Pinpoint the cell where the given text exists, returning its [X, Y] midpoint coordinate. 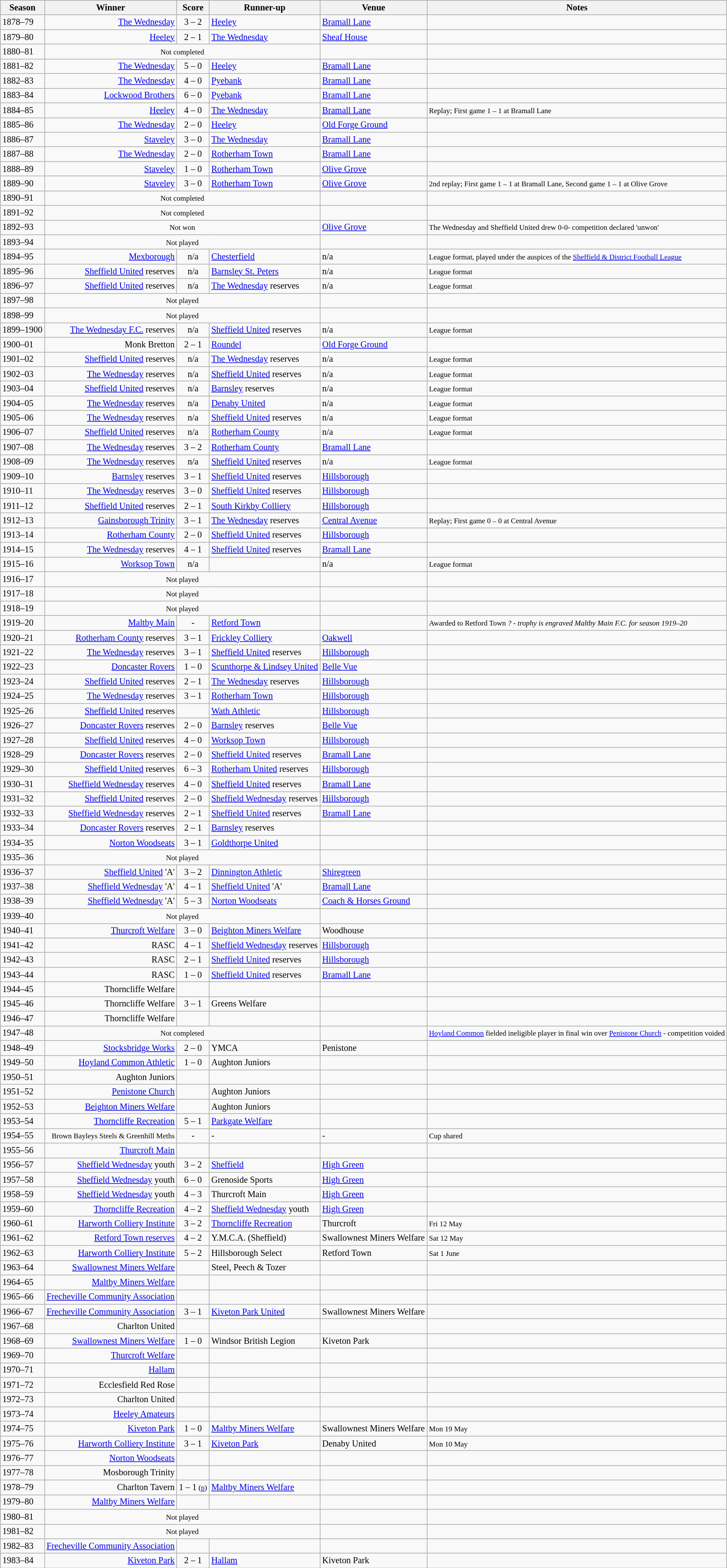
Maltby Main [111, 623]
Penistone Church [111, 1092]
1937–38 [23, 887]
1905–06 [23, 418]
1896–97 [23, 286]
1959–60 [23, 1209]
1928–29 [23, 755]
1976–77 [23, 1458]
1911–12 [23, 506]
1929–30 [23, 769]
1962–63 [23, 1253]
1955–56 [23, 1151]
1965–66 [23, 1297]
Coach & Horses Ground [373, 901]
1924–25 [23, 696]
1912–13 [23, 520]
Thurcroft [373, 1224]
1944–45 [23, 989]
Sheffield [265, 1165]
Replay; First game 1 – 1 at Bramall Lane [577, 110]
6 – 3 [193, 769]
1909–10 [23, 476]
1880–81 [23, 51]
1942–43 [23, 960]
1925–26 [23, 711]
1936–37 [23, 872]
Monk Bretton [111, 344]
1949–50 [23, 1063]
Woodhouse [373, 931]
1931–32 [23, 799]
1901–02 [23, 359]
Steel, Peech & Tozer [265, 1268]
1878–79 [23, 22]
1932–33 [23, 813]
Scunthorpe & Lindsey United [265, 667]
Mon 19 May [577, 1429]
1903–04 [23, 388]
1907–08 [23, 447]
5 – 0 [193, 66]
Season [23, 7]
1884–85 [23, 110]
Heeley Amateurs [111, 1414]
1887–88 [23, 154]
Ecclesfield Red Rose [111, 1385]
1918–19 [23, 608]
Fri 12 May [577, 1224]
1967–68 [23, 1326]
1885–86 [23, 125]
1922–23 [23, 667]
1879–80 [23, 37]
1969–70 [23, 1356]
Rotherham United reserves [265, 769]
1973–74 [23, 1414]
Gainsborough Trinity [111, 520]
1895–96 [23, 271]
Cup shared [577, 1136]
1935–36 [23, 857]
Notes [577, 7]
Parkgate Welfare [265, 1121]
Mexborough [111, 256]
1923–24 [23, 682]
Hoyland Common Athletic [111, 1063]
1930–31 [23, 784]
1961–62 [23, 1238]
Kiveton Park United [265, 1312]
Y.M.C.A. (Sheffield) [265, 1238]
1951–52 [23, 1092]
1952–53 [23, 1107]
1956–57 [23, 1165]
5 – 2 [193, 1253]
1893–94 [23, 242]
1950–51 [23, 1077]
Sat 12 May [577, 1238]
1926–27 [23, 726]
Shiregreen [373, 872]
1921–22 [23, 652]
1980–81 [23, 1517]
Goldthorpe United [265, 843]
Grenoside Sports [265, 1180]
Winner [111, 7]
1970–71 [23, 1370]
1947–48 [23, 1033]
Mon 10 May [577, 1444]
1978–79 [23, 1487]
1963–64 [23, 1268]
4 – 3 [193, 1194]
1889–90 [23, 183]
1919–20 [23, 623]
1939–40 [23, 916]
Replay; First game 0 – 0 at Central Avenue [577, 520]
1897–98 [23, 300]
1913–14 [23, 535]
Rotherham County reserves [111, 638]
1934–35 [23, 843]
1941–42 [23, 945]
2nd replay; First game 1 – 1 at Bramall Lane, Second game 1 – 1 at Olive Grove [577, 183]
Lockwood Brothers [111, 95]
Mosborough Trinity [111, 1473]
1945–46 [23, 1004]
1964–65 [23, 1282]
1954–55 [23, 1136]
Sheaf House [373, 37]
1958–59 [23, 1194]
1891–92 [23, 213]
The Wednesday and Sheffield United drew 0-0- competition declared 'unwon' [577, 227]
1914–15 [23, 550]
1904–05 [23, 403]
1927–28 [23, 740]
The Wednesday F.C. reserves [111, 330]
1975–76 [23, 1444]
League format, played under the auspices of the Sheffield & District Football League [577, 256]
Barnsley St. Peters [265, 271]
5 – 3 [193, 901]
Brown Bayleys Steels & Greenhill Meths [111, 1136]
Dinnington Athletic [265, 872]
1890–91 [23, 198]
1881–82 [23, 66]
1940–41 [23, 931]
1888–89 [23, 169]
1979–80 [23, 1502]
Score [193, 7]
Roundel [265, 344]
1898–99 [23, 315]
Wath Athletic [265, 711]
1981–82 [23, 1531]
Awarded to Retford Town ? - trophy is engraved Maltby Main F.C. for season 1919–20 [577, 623]
1966–67 [23, 1312]
1957–58 [23, 1180]
Sat 1 June [577, 1253]
1 – 1 (p) [193, 1487]
1902–03 [23, 374]
1972–73 [23, 1400]
1948–49 [23, 1048]
Chesterfield [265, 256]
1971–72 [23, 1385]
Hoyland Common fielded ineligible player in final win over Penistone Church - competition voided [577, 1033]
South Kirkby Colliery [265, 506]
1908–09 [23, 462]
5 – 1 [193, 1121]
Retford Town reserves [111, 1238]
Oakwell [373, 638]
Frickley Colliery [265, 638]
1920–21 [23, 638]
1916–17 [23, 579]
1886–87 [23, 139]
1894–95 [23, 256]
Stocksbridge Works [111, 1048]
1977–78 [23, 1473]
1899–1900 [23, 330]
1917–18 [23, 594]
1983–84 [23, 1561]
1946–47 [23, 1019]
1953–54 [23, 1121]
1915–16 [23, 564]
1943–44 [23, 975]
Doncaster Rovers [111, 667]
Runner-up [265, 7]
Venue [373, 7]
1883–84 [23, 95]
Hillsborough Select [265, 1253]
1933–34 [23, 828]
1900–01 [23, 344]
1892–93 [23, 227]
1974–75 [23, 1429]
1982–83 [23, 1546]
Penistone [373, 1048]
Greens Welfare [265, 1004]
Central Avenue [373, 520]
1938–39 [23, 901]
Charlton Tavern [111, 1487]
1960–61 [23, 1224]
1910–11 [23, 491]
YMCA [265, 1048]
Not won [182, 227]
1882–83 [23, 81]
1968–69 [23, 1341]
Windsor British Legion [265, 1341]
1906–07 [23, 432]
